Extract the (X, Y) coordinate from the center of the cell holding the provided text.  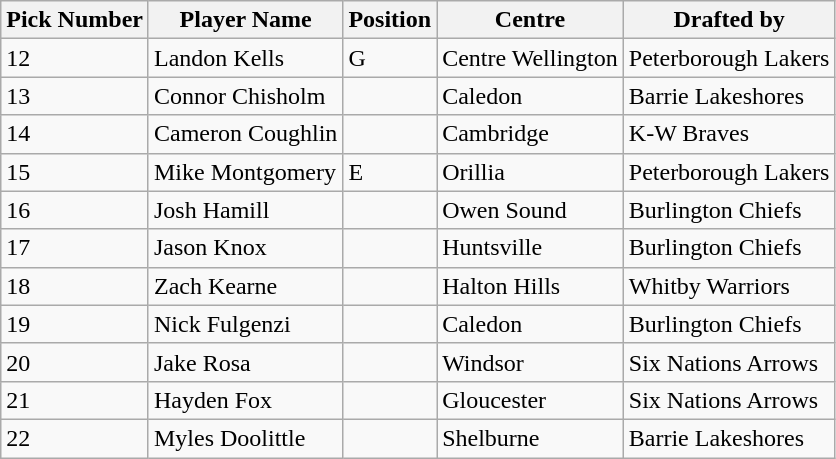
Player Name (245, 20)
Halton Hills (530, 286)
Cameron Coughlin (245, 134)
K-W Braves (729, 134)
Josh Hamill (245, 210)
Centre (530, 20)
17 (75, 248)
Pick Number (75, 20)
22 (75, 438)
Mike Montgomery (245, 172)
G (390, 58)
Hayden Fox (245, 400)
14 (75, 134)
Jake Rosa (245, 362)
Position (390, 20)
Windsor (530, 362)
Nick Fulgenzi (245, 324)
Centre Wellington (530, 58)
Zach Kearne (245, 286)
Orillia (530, 172)
20 (75, 362)
19 (75, 324)
Whitby Warriors (729, 286)
21 (75, 400)
15 (75, 172)
Myles Doolittle (245, 438)
Landon Kells (245, 58)
16 (75, 210)
Huntsville (530, 248)
Connor Chisholm (245, 96)
Owen Sound (530, 210)
E (390, 172)
13 (75, 96)
Cambridge (530, 134)
18 (75, 286)
Drafted by (729, 20)
Gloucester (530, 400)
Jason Knox (245, 248)
Shelburne (530, 438)
12 (75, 58)
